From the cell containing the given text, extract its center point as [X, Y] coordinate. 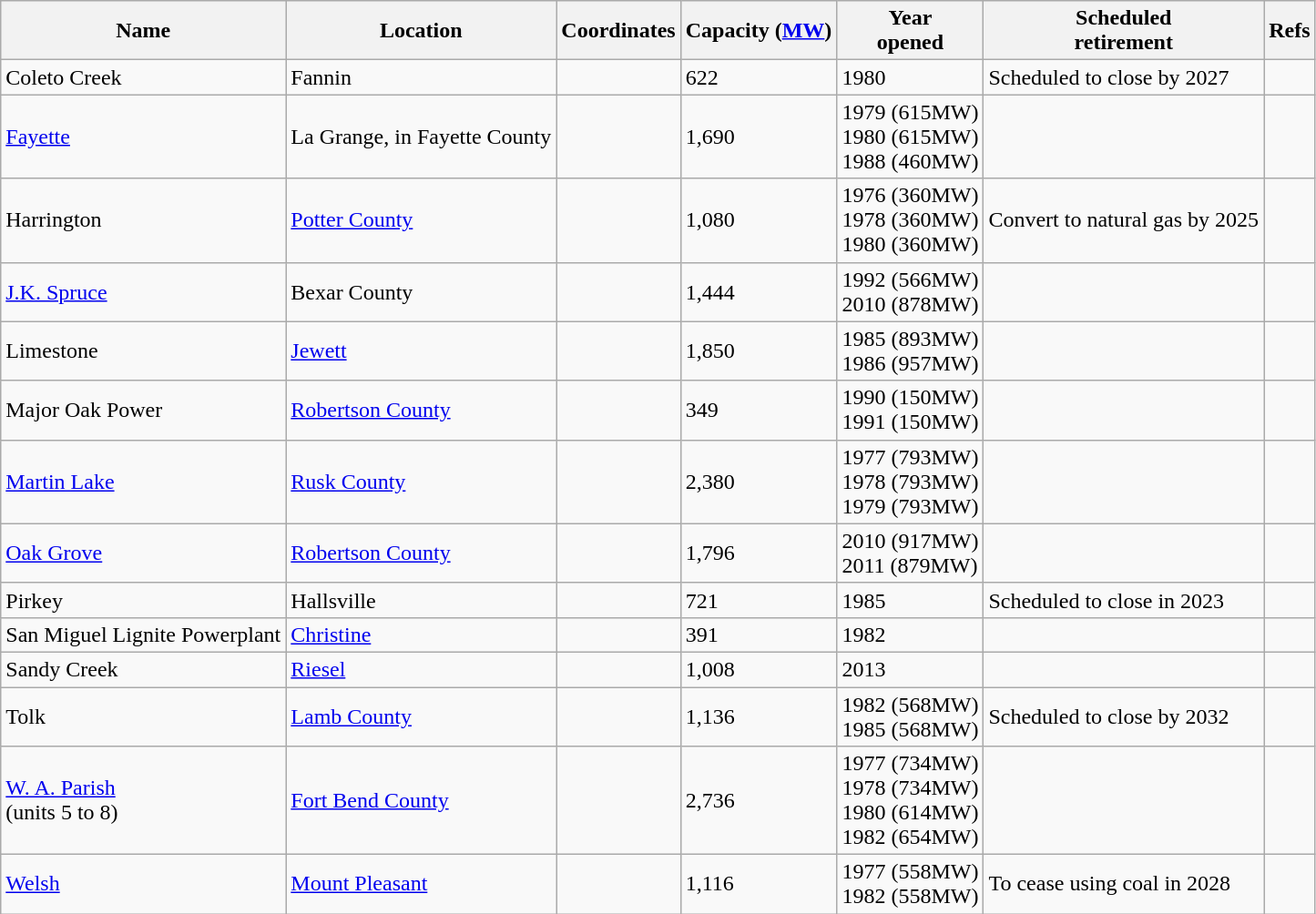
1992 (566MW)2010 (878MW) [911, 291]
1977 (734MW)1978 (734MW)1980 (614MW)1982 (654MW) [911, 801]
Fayette [144, 137]
Mount Pleasant [421, 885]
622 [759, 77]
Location [421, 31]
Harrington [144, 220]
1,796 [759, 553]
Coleto Creek [144, 77]
Capacity (MW) [759, 31]
Scheduled to close by 2032 [1124, 716]
Scheduledretirement [1124, 31]
Bexar County [421, 291]
1985 [911, 600]
Oak Grove [144, 553]
2013 [911, 669]
1985 (893MW)1986 (957MW) [911, 351]
Scheduled to close by 2027 [1124, 77]
1,116 [759, 885]
1977 (558MW)1982 (558MW) [911, 885]
Fort Bend County [421, 801]
1,008 [759, 669]
Christine [421, 635]
Major Oak Power [144, 410]
Martin Lake [144, 482]
1976 (360MW)1978 (360MW)1980 (360MW) [911, 220]
721 [759, 600]
J.K. Spruce [144, 291]
1,850 [759, 351]
Tolk [144, 716]
1982 [911, 635]
391 [759, 635]
Potter County [421, 220]
1,444 [759, 291]
2010 (917MW)2011 (879MW) [911, 553]
Coordinates [618, 31]
Riesel [421, 669]
2,380 [759, 482]
1,080 [759, 220]
2,736 [759, 801]
San Miguel Lignite Powerplant [144, 635]
W. A. Parish (units 5 to 8) [144, 801]
1,136 [759, 716]
Jewett [421, 351]
Sandy Creek [144, 669]
To cease using coal in 2028 [1124, 885]
1977 (793MW)1978 (793MW)1979 (793MW) [911, 482]
1990 (150MW)1991 (150MW) [911, 410]
Rusk County [421, 482]
Lamb County [421, 716]
Pirkey [144, 600]
Limestone [144, 351]
Convert to natural gas by 2025 [1124, 220]
1980 [911, 77]
349 [759, 410]
Fannin [421, 77]
1,690 [759, 137]
Welsh [144, 885]
La Grange, in Fayette County [421, 137]
Hallsville [421, 600]
Scheduled to close in 2023 [1124, 600]
1979 (615MW)1980 (615MW)1988 (460MW) [911, 137]
Name [144, 31]
Refs [1290, 31]
1982 (568MW)1985 (568MW) [911, 716]
Yearopened [911, 31]
